Return (x, y) of the center of cell containing provided text 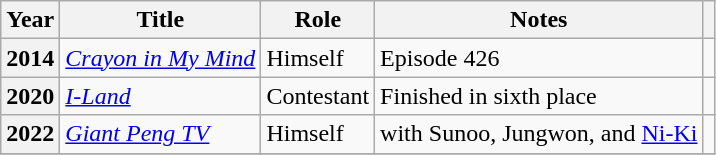
Episode 426 (539, 58)
Year (30, 20)
Title (160, 20)
Contestant (318, 96)
Crayon in My Mind (160, 58)
I-Land (160, 96)
Notes (539, 20)
Giant Peng TV (160, 134)
2022 (30, 134)
with Sunoo, Jungwon, and Ni-Ki (539, 134)
Role (318, 20)
2020 (30, 96)
2014 (30, 58)
Finished in sixth place (539, 96)
